Output the (X, Y) coordinate of the center of the cell containing the given text.  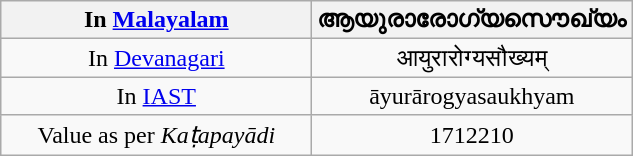
In Devanagari (156, 58)
ആയുരാരോഗ്യസൌഖ്യം (472, 20)
1712210 (472, 135)
In Malayalam (156, 20)
Value as per Kaṭapayādi (156, 135)
आयुरारोग्यसौख्यम् (472, 58)
āyurārogyasaukhyam (472, 96)
In IAST (156, 96)
